Extract the (x, y) coordinate from the center of the cell holding the provided text.  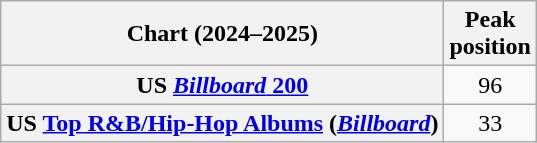
Chart (2024–2025) (222, 34)
US Top R&B/Hip-Hop Albums (Billboard) (222, 123)
US Billboard 200 (222, 85)
Peak position (490, 34)
33 (490, 123)
96 (490, 85)
